Pinpoint the cell where the given text exists, returning its (X, Y) midpoint coordinate. 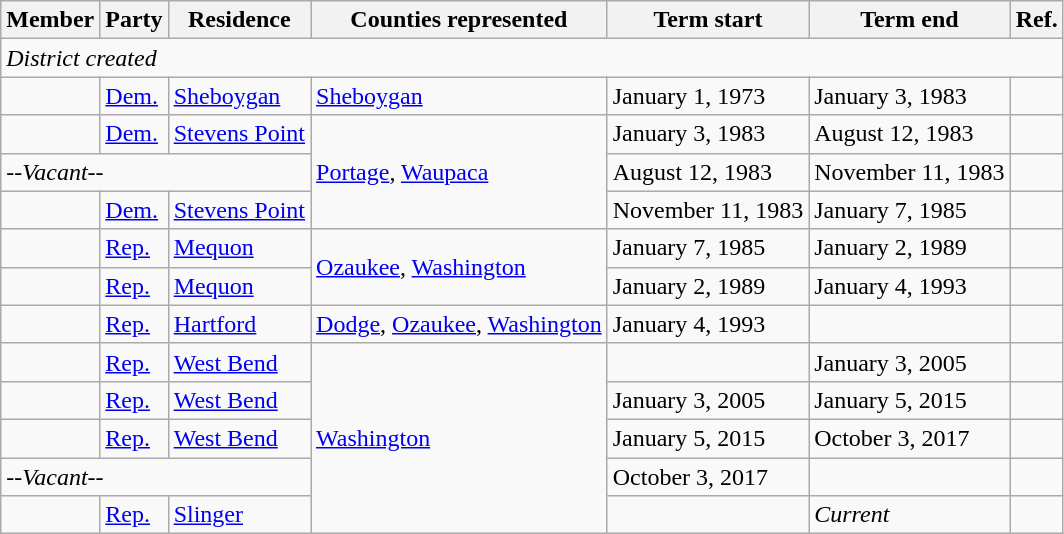
Term end (910, 20)
Counties represented (460, 20)
Washington (460, 438)
District created (532, 58)
Current (910, 515)
Hartford (239, 324)
Dodge, Ozaukee, Washington (460, 324)
January 1, 1973 (708, 96)
Slinger (239, 515)
Portage, Waupaca (460, 172)
Residence (239, 20)
Ozaukee, Washington (460, 267)
Ref. (1036, 20)
Member (50, 20)
Party (134, 20)
Term start (708, 20)
